From the cell containing the given text, extract its center point as [X, Y] coordinate. 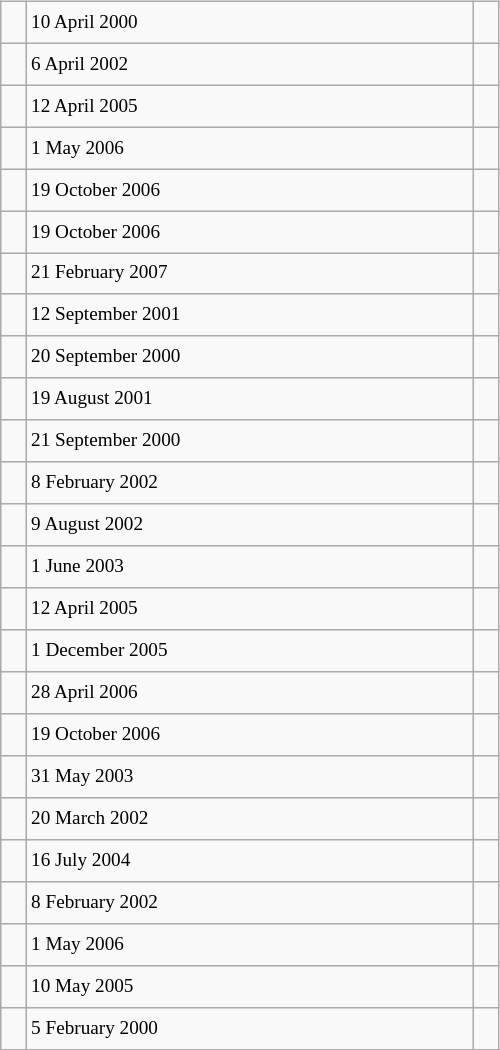
5 February 2000 [249, 1028]
6 April 2002 [249, 64]
21 February 2007 [249, 274]
21 September 2000 [249, 441]
28 April 2006 [249, 693]
20 September 2000 [249, 357]
1 December 2005 [249, 651]
1 June 2003 [249, 567]
10 May 2005 [249, 986]
9 August 2002 [249, 525]
12 September 2001 [249, 315]
31 May 2003 [249, 777]
16 July 2004 [249, 861]
10 April 2000 [249, 22]
20 March 2002 [249, 819]
19 August 2001 [249, 399]
